Detect which cell encompasses the target text, then output its [X, Y] center coordinate. 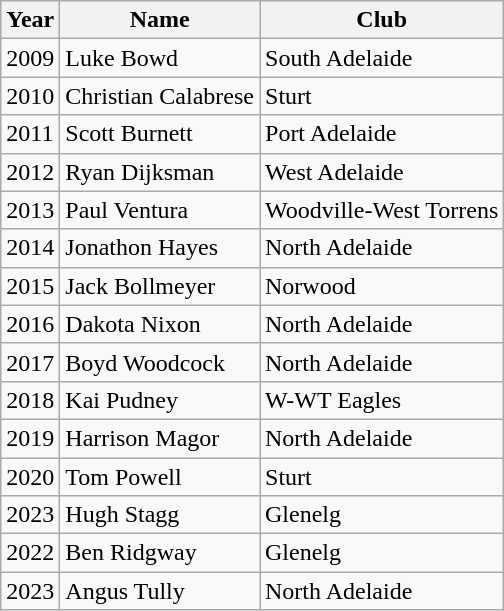
Ben Ridgway [160, 553]
2022 [30, 553]
Tom Powell [160, 477]
Scott Burnett [160, 134]
Club [382, 20]
Port Adelaide [382, 134]
2015 [30, 286]
2017 [30, 362]
2020 [30, 477]
2013 [30, 210]
Kai Pudney [160, 400]
Hugh Stagg [160, 515]
2014 [30, 248]
2011 [30, 134]
Ryan Dijksman [160, 172]
Name [160, 20]
2009 [30, 58]
West Adelaide [382, 172]
W-WT Eagles [382, 400]
2016 [30, 324]
Year [30, 20]
2012 [30, 172]
Christian Calabrese [160, 96]
Woodville-West Torrens [382, 210]
2018 [30, 400]
Dakota Nixon [160, 324]
Paul Ventura [160, 210]
Angus Tully [160, 591]
Luke Bowd [160, 58]
South Adelaide [382, 58]
2019 [30, 438]
Norwood [382, 286]
2010 [30, 96]
Jack Bollmeyer [160, 286]
Boyd Woodcock [160, 362]
Jonathon Hayes [160, 248]
Harrison Magor [160, 438]
